Identify which cell holds the provided text, then report its (x, y) central coordinate. 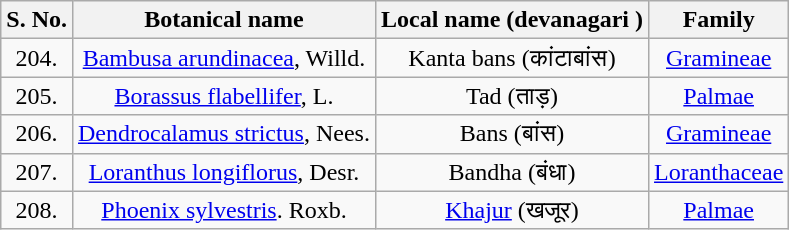
208. (37, 210)
Tad (ताड़) (512, 96)
Dendrocalamus strictus, Nees. (224, 134)
Loranthus longiflorus, Desr. (224, 172)
Botanical name (224, 20)
S. No. (37, 20)
Loranthaceae (719, 172)
Local name (devanagari ) (512, 20)
Bambusa arundinacea, Willd. (224, 58)
Family (719, 20)
Kanta bans (कांटाबांस) (512, 58)
Borassus flabellifer, L. (224, 96)
207. (37, 172)
204. (37, 58)
205. (37, 96)
206. (37, 134)
Khajur (खजूर) (512, 210)
Phoenix sylvestris. Roxb. (224, 210)
Bandha (बंधा) (512, 172)
Bans (बांस) (512, 134)
